Search for the cell housing the specified text and yield its (X, Y) center coordinate. 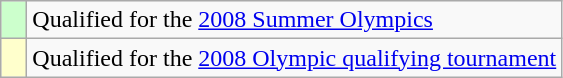
Qualified for the 2008 Summer Olympics (294, 20)
Qualified for the 2008 Olympic qualifying tournament (294, 58)
